Search for the cell housing the specified text and yield its (x, y) center coordinate. 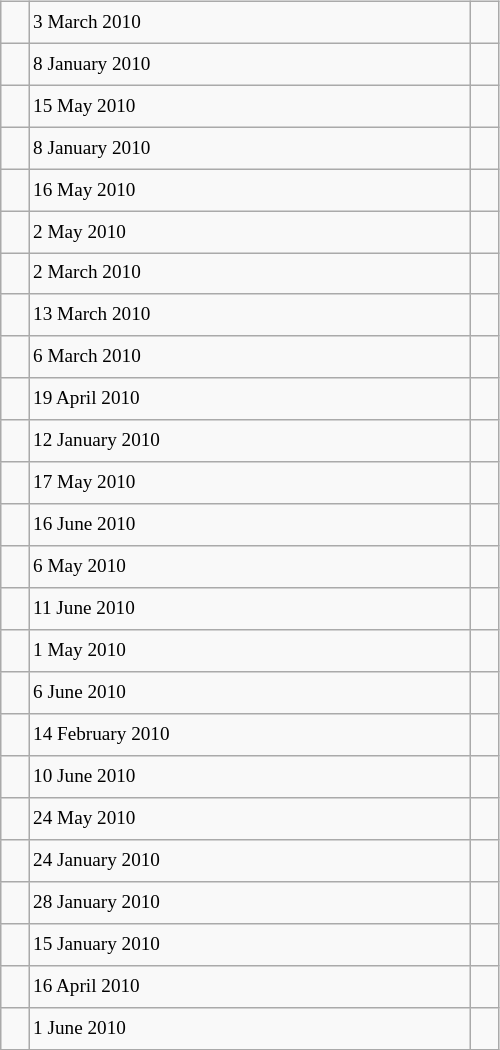
28 January 2010 (249, 902)
12 January 2010 (249, 441)
24 January 2010 (249, 861)
13 March 2010 (249, 315)
1 May 2010 (249, 651)
15 May 2010 (249, 106)
16 April 2010 (249, 986)
17 May 2010 (249, 483)
3 March 2010 (249, 22)
16 May 2010 (249, 190)
2 May 2010 (249, 232)
15 January 2010 (249, 944)
2 March 2010 (249, 274)
6 March 2010 (249, 357)
24 May 2010 (249, 819)
11 June 2010 (249, 609)
14 February 2010 (249, 735)
19 April 2010 (249, 399)
6 June 2010 (249, 693)
10 June 2010 (249, 777)
16 June 2010 (249, 525)
6 May 2010 (249, 567)
1 June 2010 (249, 1028)
